Determine the (X, Y) coordinate at the center of the cell enclosing the given text.  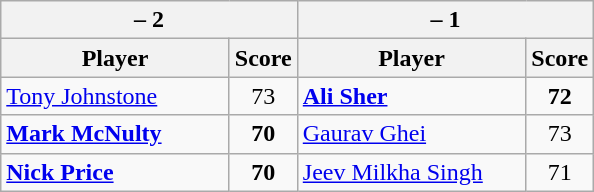
– 1 (446, 20)
Gaurav Ghei (412, 134)
Tony Johnstone (116, 96)
Jeev Milkha Singh (412, 172)
72 (560, 96)
Mark McNulty (116, 134)
71 (560, 172)
Nick Price (116, 172)
– 2 (150, 20)
Ali Sher (412, 96)
